Scan for the cell matching the given text and deliver its [X, Y] coordinate at center. 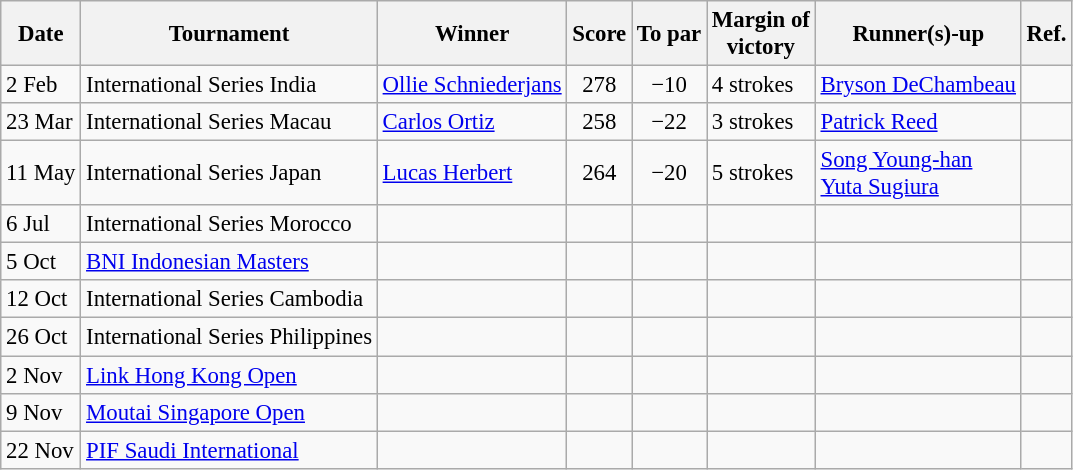
Bryson DeChambeau [918, 85]
International Series Japan [230, 174]
22 Nov [41, 450]
Tournament [230, 34]
−22 [670, 122]
Link Hong Kong Open [230, 375]
278 [600, 85]
Runner(s)-up [918, 34]
Date [41, 34]
258 [600, 122]
3 strokes [762, 122]
International Series Cambodia [230, 299]
International Series Macau [230, 122]
Winner [472, 34]
International Series Morocco [230, 224]
Lucas Herbert [472, 174]
−20 [670, 174]
To par [670, 34]
Score [600, 34]
2 Nov [41, 375]
Margin ofvictory [762, 34]
Ollie Schniederjans [472, 85]
2 Feb [41, 85]
BNI Indonesian Masters [230, 262]
12 Oct [41, 299]
11 May [41, 174]
Patrick Reed [918, 122]
5 strokes [762, 174]
9 Nov [41, 412]
6 Jul [41, 224]
5 Oct [41, 262]
264 [600, 174]
Moutai Singapore Open [230, 412]
Song Young-han Yuta Sugiura [918, 174]
Carlos Ortiz [472, 122]
−10 [670, 85]
Ref. [1046, 34]
26 Oct [41, 337]
PIF Saudi International [230, 450]
4 strokes [762, 85]
International Series Philippines [230, 337]
23 Mar [41, 122]
International Series India [230, 85]
